Provide the (x, y) coordinate of the cell's center where the given text is located.  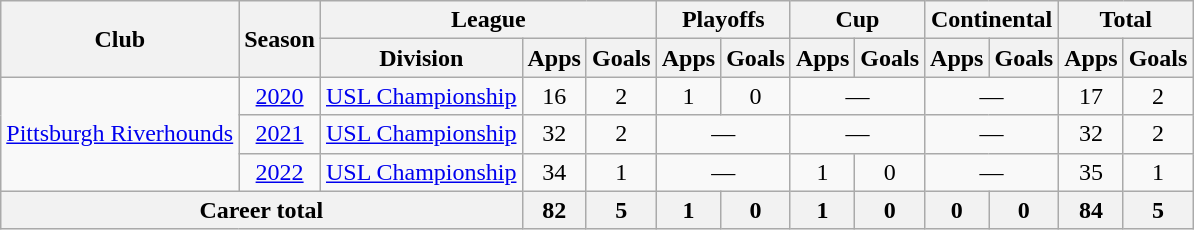
2021 (280, 134)
Playoffs (723, 20)
2020 (280, 96)
35 (1091, 172)
Cup (857, 20)
Career total (262, 210)
Continental (992, 20)
16 (554, 96)
Division (421, 58)
Club (120, 39)
League (488, 20)
Pittsburgh Riverhounds (120, 134)
Total (1126, 20)
2022 (280, 172)
Season (280, 39)
84 (1091, 210)
34 (554, 172)
82 (554, 210)
17 (1091, 96)
